For the text-containing cell, return its midpoint in [X, Y] coordinate format. 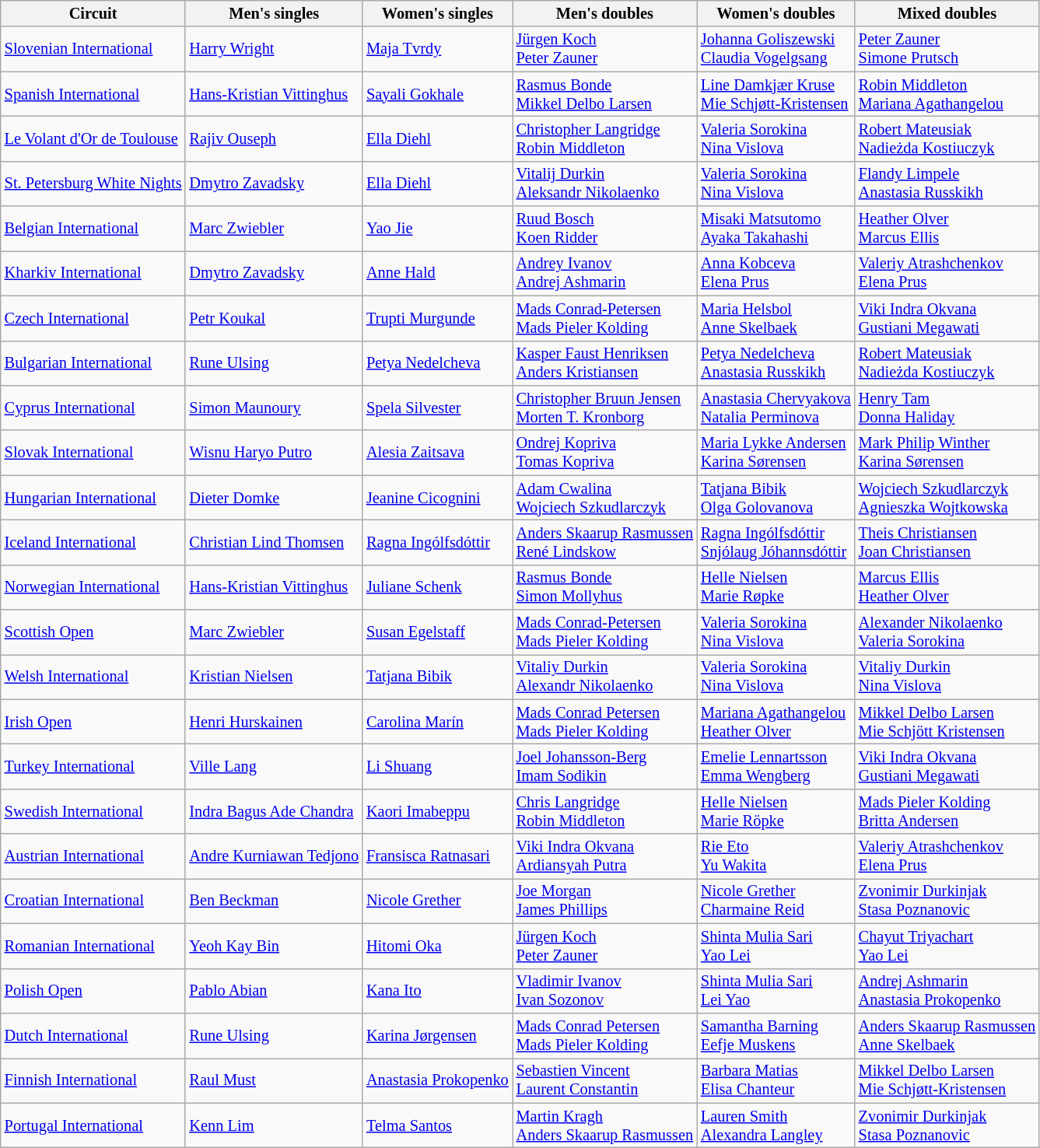
Hungarian International [93, 498]
Slovak International [93, 453]
Anna Kobceva Elena Prus [776, 273]
Mariana Agathangelou Heather Olver [776, 722]
Christian Lind Thomsen [274, 542]
Juliane Schenk [437, 587]
Helle Nielsen Marie Røpke [776, 587]
Joel Johansson-Berg Imam Sodikin [605, 766]
St. Petersburg White Nights [93, 184]
Alesia Zaitsava [437, 453]
Viki Indra Okvana Ardiansyah Putra [605, 856]
Martin Kragh Anders Skaarup Rasmussen [605, 1125]
Tatjana Bibik Olga Golovanova [776, 498]
Hitomi Oka [437, 946]
Fransisca Ratnasari [437, 856]
Andre Kurniawan Tedjono [274, 856]
Kana Ito [437, 991]
Emelie Lennartsson Emma Wengberg [776, 766]
Romanian International [93, 946]
Samantha Barning Eefje Muskens [776, 1035]
Turkey International [93, 766]
Line Damkjær Kruse Mie Schjøtt-Kristensen [776, 94]
Croatian International [93, 901]
Maja Tvrdy [437, 49]
Simon Maunoury [274, 408]
Scottish Open [93, 632]
Christopher Bruun Jensen Morten T. Kronborg [605, 408]
Vitaliy Durkin Alexandr Nikolaenko [605, 677]
Nicole Grether Charmaine Reid [776, 901]
Men's singles [274, 13]
Peter Zauner Simone Prutsch [947, 49]
Anastasia Chervyakova Natalia Perminova [776, 408]
Le Volant d'Or de Toulouse [93, 138]
Rajiv Ouseph [274, 138]
Polish Open [93, 991]
Petya Nedelcheva [437, 363]
Adam Cwalina Wojciech Szkudlarczyk [605, 498]
Trupti Murgunde [437, 318]
Vladimir IvanovIvan Sozonov [605, 991]
Kharkiv International [93, 273]
Heather Olver Marcus Ellis [947, 229]
Indra Bagus Ade Chandra [274, 811]
Norwegian International [93, 587]
Joe Morgan James Phillips [605, 901]
Swedish International [93, 811]
Petr Koukal [274, 318]
Pablo Abian [274, 991]
Dutch International [93, 1035]
Welsh International [93, 677]
Anders Skaarup Rasmussen Anne Skelbaek [947, 1035]
Nicole Grether [437, 901]
Andrej AshmarinAnastasia Prokopenko [947, 991]
Belgian International [93, 229]
Rasmus Bonde Mikkel Delbo Larsen [605, 94]
Sebastien Vincent Laurent Constantin [605, 1080]
Anne Hald [437, 273]
Vitalij Durkin Aleksandr Nikolaenko [605, 184]
Spanish International [93, 94]
Kaori Imabeppu [437, 811]
Maria Lykke Andersen Karina Sørensen [776, 453]
Ben Beckman [274, 901]
Wisnu Haryo Putro [274, 453]
Chayut Triyachart Yao Lei [947, 946]
Ruud Bosch Koen Ridder [605, 229]
Misaki Matsutomo Ayaka Takahashi [776, 229]
Rasmus Bonde Simon Mollyhus [605, 587]
Dieter Domke [274, 498]
Women's doubles [776, 13]
Henry Tam Donna Haliday [947, 408]
Rie Eto Yu Wakita [776, 856]
Ville Lang [274, 766]
Women's singles [437, 13]
Circuit [93, 13]
Czech International [93, 318]
Carolina Marín [437, 722]
Raul Must [274, 1080]
Petya Nedelcheva Anastasia Russkikh [776, 363]
Chris Langridge Robin Middleton [605, 811]
Men's doubles [605, 13]
Shinta Mulia Sari Yao Lei [776, 946]
Yeoh Kay Bin [274, 946]
Anastasia Prokopenko [437, 1080]
Tatjana Bibik [437, 677]
Iceland International [93, 542]
Alexander Nikolaenko Valeria Sorokina [947, 632]
Finnish International [93, 1080]
Johanna Goliszewski Claudia Vogelgsang [776, 49]
Vitaliy Durkin Nina Vislova [947, 677]
Spela Silvester [437, 408]
Shinta Mulia SariLei Yao [776, 991]
Austrian International [93, 856]
Mark Philip Winther Karina Sørensen [947, 453]
Li Shuang [437, 766]
Mikkel Delbo Larsen Mie Schjött Kristensen [947, 722]
Telma Santos [437, 1125]
Lauren Smith Alexandra Langley [776, 1125]
Anders Skaarup Rasmussen René Lindskow [605, 542]
Kristian Nielsen [274, 677]
Theis Christiansen Joan Christiansen [947, 542]
Mikkel Delbo Larsen Mie Schjøtt-Kristensen [947, 1080]
Harry Wright [274, 49]
Kenn Lim [274, 1125]
Susan Egelstaff [437, 632]
Andrey Ivanov Andrej Ashmarin [605, 273]
Christopher Langridge Robin Middleton [605, 138]
Kasper Faust Henriksen Anders Kristiansen [605, 363]
Slovenian International [93, 49]
Jeanine Cicognini [437, 498]
Cyprus International [93, 408]
Robin Middleton Mariana Agathangelou [947, 94]
Ragna Ingólfsdóttir Snjólaug Jóhannsdóttir [776, 542]
Wojciech Szkudlarczyk Agnieszka Wojtkowska [947, 498]
Irish Open [93, 722]
Karina Jørgensen [437, 1035]
Barbara Matias Elisa Chanteur [776, 1080]
Portugal International [93, 1125]
Sayali Gokhale [437, 94]
Ondrej Kopriva Tomas Kopriva [605, 453]
Henri Hurskainen [274, 722]
Ragna Ingólfsdóttir [437, 542]
Helle Nielsen Marie Röpke [776, 811]
Bulgarian International [93, 363]
Flandy Limpele Anastasia Russkikh [947, 184]
Marcus Ellis Heather Olver [947, 587]
Yao Jie [437, 229]
Mads Pieler Kolding Britta Andersen [947, 811]
Mixed doubles [947, 13]
Maria Helsbol Anne Skelbaek [776, 318]
